Find where the given text appears and provide that cell's center as [x, y] coordinate. 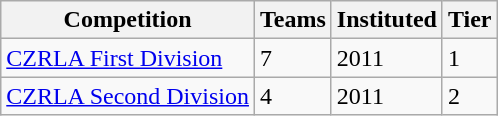
4 [292, 96]
Teams [292, 20]
7 [292, 58]
1 [470, 58]
Competition [128, 20]
2 [470, 96]
Tier [470, 20]
CZRLA First Division [128, 58]
CZRLA Second Division [128, 96]
Instituted [386, 20]
